Find where the given text appears and provide that cell's center as (x, y) coordinate. 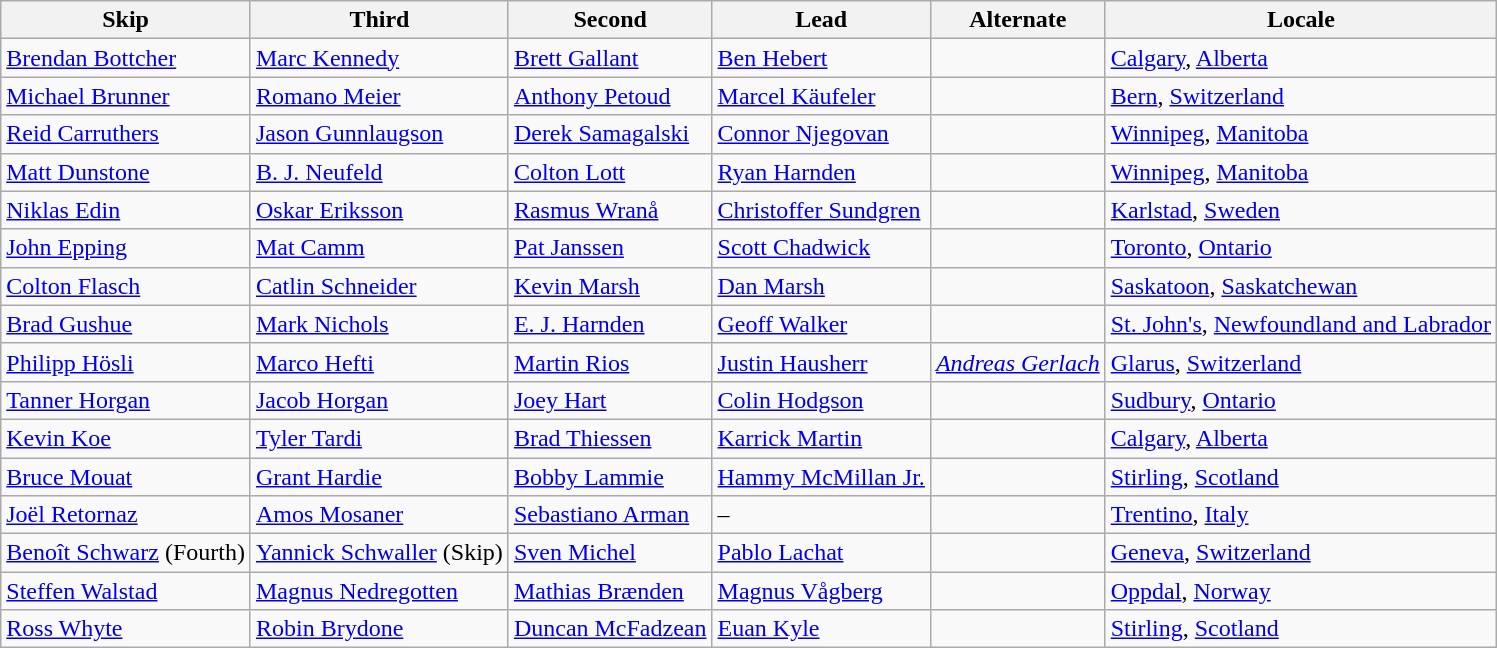
Euan Kyle (821, 629)
Jacob Horgan (379, 400)
Mathias Brænden (610, 591)
St. John's, Newfoundland and Labrador (1300, 324)
John Epping (126, 248)
Matt Dunstone (126, 172)
– (821, 515)
Magnus Nedregotten (379, 591)
Dan Marsh (821, 286)
Marcel Käufeler (821, 96)
Yannick Schwaller (Skip) (379, 553)
Bern, Switzerland (1300, 96)
Colton Flasch (126, 286)
Kevin Koe (126, 438)
E. J. Harnden (610, 324)
Marc Kennedy (379, 58)
Marco Hefti (379, 362)
Philipp Hösli (126, 362)
Catlin Schneider (379, 286)
Romano Meier (379, 96)
Michael Brunner (126, 96)
Tanner Horgan (126, 400)
Joey Hart (610, 400)
Colton Lott (610, 172)
Martin Rios (610, 362)
Karrick Martin (821, 438)
B. J. Neufeld (379, 172)
Andreas Gerlach (1018, 362)
Grant Hardie (379, 477)
Trentino, Italy (1300, 515)
Second (610, 20)
Oskar Eriksson (379, 210)
Locale (1300, 20)
Niklas Edin (126, 210)
Colin Hodgson (821, 400)
Connor Njegovan (821, 134)
Hammy McMillan Jr. (821, 477)
Skip (126, 20)
Sudbury, Ontario (1300, 400)
Brendan Bottcher (126, 58)
Brad Thiessen (610, 438)
Bruce Mouat (126, 477)
Magnus Vågberg (821, 591)
Jason Gunnlaugson (379, 134)
Christoffer Sundgren (821, 210)
Derek Samagalski (610, 134)
Toronto, Ontario (1300, 248)
Sven Michel (610, 553)
Duncan McFadzean (610, 629)
Lead (821, 20)
Saskatoon, Saskatchewan (1300, 286)
Ryan Harnden (821, 172)
Oppdal, Norway (1300, 591)
Joël Retornaz (126, 515)
Anthony Petoud (610, 96)
Amos Mosaner (379, 515)
Scott Chadwick (821, 248)
Kevin Marsh (610, 286)
Ben Hebert (821, 58)
Glarus, Switzerland (1300, 362)
Brad Gushue (126, 324)
Geoff Walker (821, 324)
Rasmus Wranå (610, 210)
Pablo Lachat (821, 553)
Justin Hausherr (821, 362)
Pat Janssen (610, 248)
Third (379, 20)
Reid Carruthers (126, 134)
Brett Gallant (610, 58)
Steffen Walstad (126, 591)
Sebastiano Arman (610, 515)
Bobby Lammie (610, 477)
Benoît Schwarz (Fourth) (126, 553)
Alternate (1018, 20)
Mat Camm (379, 248)
Tyler Tardi (379, 438)
Karlstad, Sweden (1300, 210)
Ross Whyte (126, 629)
Mark Nichols (379, 324)
Geneva, Switzerland (1300, 553)
Robin Brydone (379, 629)
